Identify which cell holds the provided text, then report its [X, Y] central coordinate. 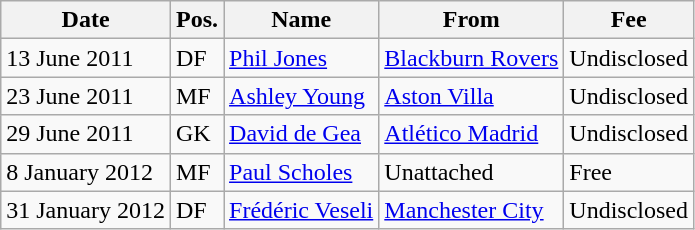
Frédéric Veseli [302, 210]
Fee [629, 20]
Name [302, 20]
23 June 2011 [86, 96]
Ashley Young [302, 96]
Aston Villa [472, 96]
David de Gea [302, 134]
GK [196, 134]
From [472, 20]
Unattached [472, 172]
8 January 2012 [86, 172]
Pos. [196, 20]
Date [86, 20]
Manchester City [472, 210]
13 June 2011 [86, 58]
Atlético Madrid [472, 134]
29 June 2011 [86, 134]
Paul Scholes [302, 172]
Blackburn Rovers [472, 58]
Phil Jones [302, 58]
Free [629, 172]
31 January 2012 [86, 210]
